Pinpoint the cell where the given text exists, returning its [X, Y] midpoint coordinate. 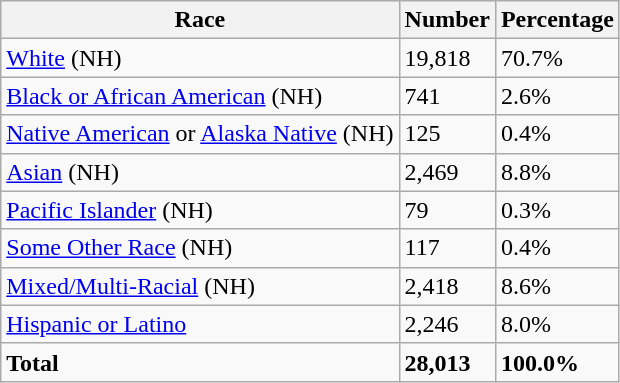
2,246 [447, 324]
Pacific Islander (NH) [200, 210]
125 [447, 134]
19,818 [447, 58]
8.6% [557, 286]
Mixed/Multi-Racial (NH) [200, 286]
117 [447, 248]
Native American or Alaska Native (NH) [200, 134]
8.8% [557, 172]
Number [447, 20]
Asian (NH) [200, 172]
Percentage [557, 20]
Total [200, 362]
8.0% [557, 324]
2,469 [447, 172]
Hispanic or Latino [200, 324]
741 [447, 96]
Black or African American (NH) [200, 96]
28,013 [447, 362]
White (NH) [200, 58]
100.0% [557, 362]
70.7% [557, 58]
Some Other Race (NH) [200, 248]
2,418 [447, 286]
Race [200, 20]
0.3% [557, 210]
79 [447, 210]
2.6% [557, 96]
